Search for the cell housing the specified text and yield its [X, Y] center coordinate. 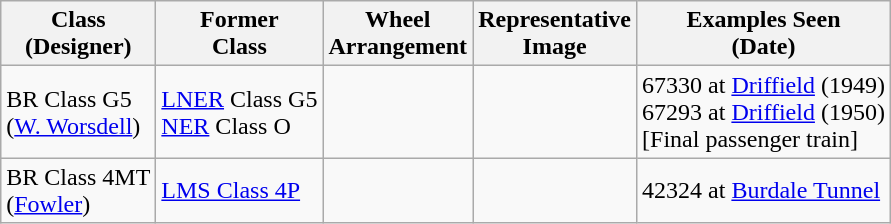
FormerClass [240, 34]
WheelArrangement [398, 34]
Examples Seen(Date) [764, 34]
BR Class G5 (W. Worsdell) [78, 112]
BR Class 4MT (Fowler) [78, 190]
67330 at Driffield (1949)67293 at Driffield (1950)[Final passenger train] [764, 112]
LMS Class 4P [240, 190]
RepresentativeImage [555, 34]
LNER Class G5NER Class O [240, 112]
Class(Designer) [78, 34]
42324 at Burdale Tunnel [764, 190]
